Return the (X, Y) coordinate for the center point of the cell that contains the specified text.  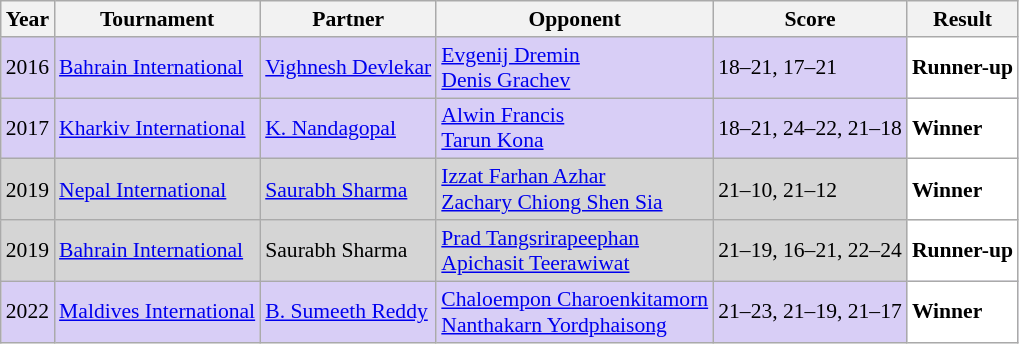
2016 (28, 68)
Year (28, 19)
Nepal International (157, 190)
18–21, 24–22, 21–18 (810, 128)
Opponent (574, 19)
Tournament (157, 19)
B. Sumeeth Reddy (348, 312)
21–19, 16–21, 22–24 (810, 250)
Partner (348, 19)
Alwin Francis Tarun Kona (574, 128)
Chaloempon Charoenkitamorn Nanthakarn Yordphaisong (574, 312)
Kharkiv International (157, 128)
Izzat Farhan Azhar Zachary Chiong Shen Sia (574, 190)
Result (962, 19)
Vighnesh Devlekar (348, 68)
K. Nandagopal (348, 128)
2022 (28, 312)
21–23, 21–19, 21–17 (810, 312)
Score (810, 19)
18–21, 17–21 (810, 68)
2017 (28, 128)
Evgenij Dremin Denis Grachev (574, 68)
21–10, 21–12 (810, 190)
Maldives International (157, 312)
Prad Tangsrirapeephan Apichasit Teerawiwat (574, 250)
